Detect which cell encompasses the target text, then output its [x, y] center coordinate. 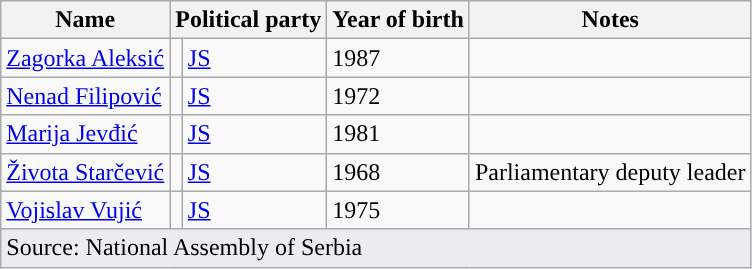
Vojislav Vujić [86, 210]
Year of birth [398, 20]
1987 [398, 58]
Zagorka Aleksić [86, 58]
Source: National Assembly of Serbia [376, 248]
1981 [398, 134]
Name [86, 20]
1972 [398, 96]
1968 [398, 172]
Political party [248, 20]
1975 [398, 210]
Nenad Filipović [86, 96]
Notes [610, 20]
Marija Jevđić [86, 134]
Parliamentary deputy leader [610, 172]
Života Starčević [86, 172]
